Search for the cell housing the specified text and yield its (x, y) center coordinate. 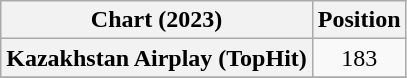
183 (359, 58)
Kazakhstan Airplay (TopHit) (157, 58)
Position (359, 20)
Chart (2023) (157, 20)
